From the cell containing the given text, extract its center point as [X, Y] coordinate. 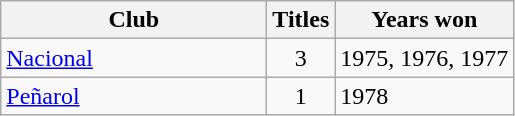
1 [301, 96]
Peñarol [134, 96]
Nacional [134, 58]
Years won [424, 20]
1978 [424, 96]
1975, 1976, 1977 [424, 58]
Club [134, 20]
3 [301, 58]
Titles [301, 20]
